Pinpoint the cell where the given text exists, returning its (X, Y) midpoint coordinate. 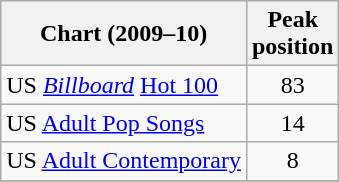
Chart (2009–10) (124, 34)
83 (292, 85)
Peakposition (292, 34)
US Billboard Hot 100 (124, 85)
14 (292, 123)
8 (292, 161)
US Adult Pop Songs (124, 123)
US Adult Contemporary (124, 161)
